Scan for the cell matching the given text and deliver its [x, y] coordinate at center. 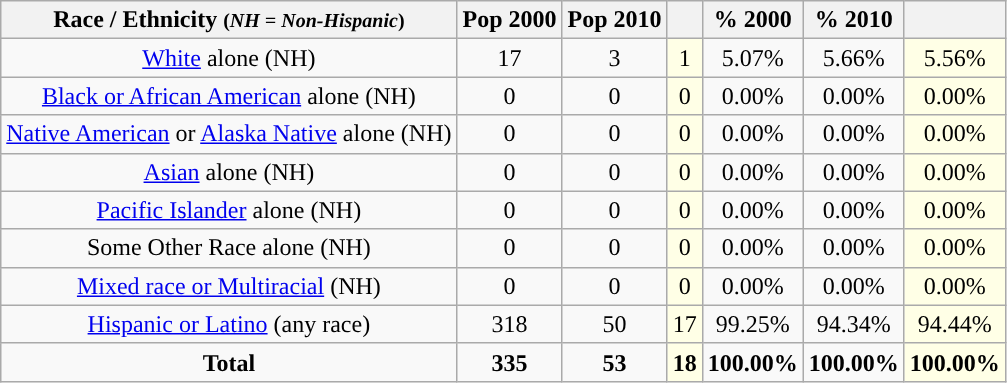
% 2000 [752, 20]
Pacific Islander alone (NH) [229, 210]
Some Other Race alone (NH) [229, 248]
Race / Ethnicity (NH = Non-Hispanic) [229, 20]
1 [684, 58]
99.25% [752, 324]
5.56% [954, 58]
White alone (NH) [229, 58]
Pop 2010 [614, 20]
94.34% [854, 324]
5.66% [854, 58]
5.07% [752, 58]
3 [614, 58]
Hispanic or Latino (any race) [229, 324]
318 [510, 324]
53 [614, 362]
Total [229, 362]
% 2010 [854, 20]
Black or African American alone (NH) [229, 96]
50 [614, 324]
18 [684, 362]
Asian alone (NH) [229, 172]
Native American or Alaska Native alone (NH) [229, 134]
94.44% [954, 324]
Mixed race or Multiracial (NH) [229, 286]
Pop 2000 [510, 20]
335 [510, 362]
